From the cell containing the given text, extract its center point as (X, Y) coordinate. 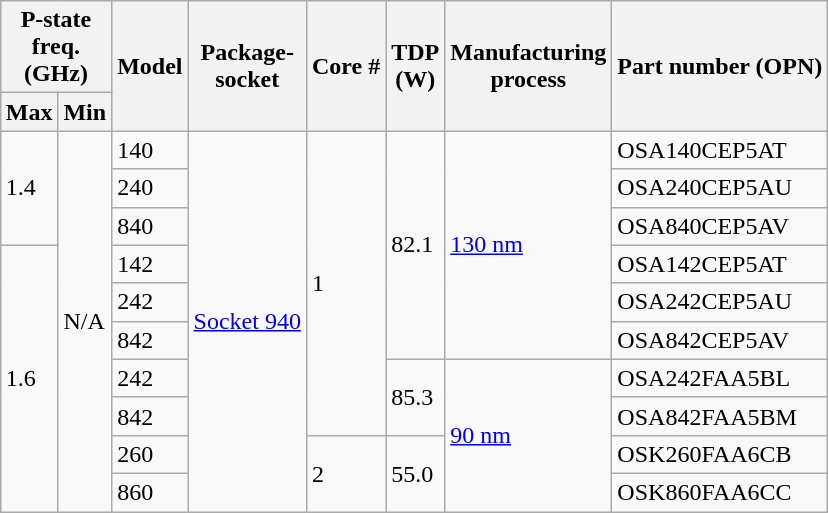
OSA240CEP5AU (720, 188)
Min (85, 112)
OSA840CEP5AV (720, 226)
1.4 (29, 188)
OSA842FAA5BM (720, 416)
840 (150, 226)
Package-socket (247, 66)
OSK860FAA6CC (720, 492)
1.6 (29, 378)
55.0 (416, 473)
240 (150, 188)
TDP(W) (416, 66)
OSA142CEP5AT (720, 264)
860 (150, 492)
Socket 940 (247, 322)
140 (150, 150)
N/A (85, 322)
1 (346, 283)
130 nm (528, 245)
OSA242CEP5AU (720, 302)
Core # (346, 66)
OSA842CEP5AV (720, 340)
P-statefreq.(GHz) (56, 47)
OSA242FAA5BL (720, 378)
Part number (OPN) (720, 66)
OSK260FAA6CB (720, 454)
90 nm (528, 435)
Manufacturing process (528, 66)
82.1 (416, 245)
85.3 (416, 397)
260 (150, 454)
Max (29, 112)
Model (150, 66)
OSA140CEP5AT (720, 150)
2 (346, 473)
142 (150, 264)
